Provide the (x, y) coordinate of the cell's center where the given text is located.  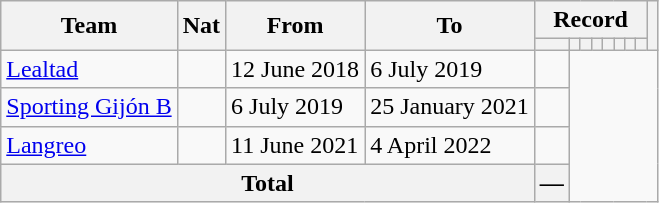
Sporting Gijón B (89, 107)
Team (89, 26)
From (296, 26)
4 April 2022 (450, 145)
Lealtad (89, 69)
Total (268, 183)
To (450, 26)
Nat (201, 26)
11 June 2021 (296, 145)
Langreo (89, 145)
Record (590, 20)
25 January 2021 (450, 107)
12 June 2018 (296, 69)
— (552, 183)
